Identify which cell holds the provided text, then report its [x, y] central coordinate. 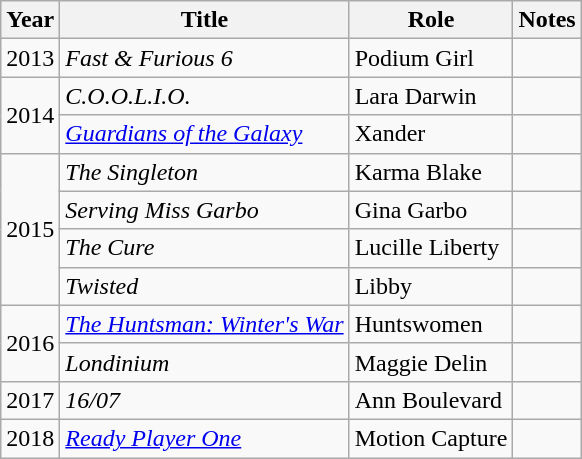
The Huntsman: Winter's War [204, 324]
Notes [547, 20]
Title [204, 20]
Libby [431, 286]
Maggie Delin [431, 362]
Guardians of the Galaxy [204, 134]
Huntswomen [431, 324]
The Cure [204, 248]
Year [30, 20]
Lara Darwin [431, 96]
Ready Player One [204, 438]
Role [431, 20]
Fast & Furious 6 [204, 58]
2016 [30, 343]
Gina Garbo [431, 210]
2013 [30, 58]
Motion Capture [431, 438]
C.O.O.L.I.O. [204, 96]
2015 [30, 229]
Podium Girl [431, 58]
2017 [30, 400]
Xander [431, 134]
Londinium [204, 362]
Twisted [204, 286]
The Singleton [204, 172]
Serving Miss Garbo [204, 210]
Karma Blake [431, 172]
Lucille Liberty [431, 248]
2018 [30, 438]
16/07 [204, 400]
2014 [30, 115]
Ann Boulevard [431, 400]
